From the cell containing the given text, extract its center point as [x, y] coordinate. 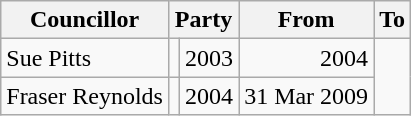
Fraser Reynolds [85, 96]
2003 [210, 58]
31 Mar 2009 [306, 96]
Party [203, 20]
To [392, 20]
Sue Pitts [85, 58]
From [306, 20]
Councillor [85, 20]
